From the cell containing the given text, extract its center point as [x, y] coordinate. 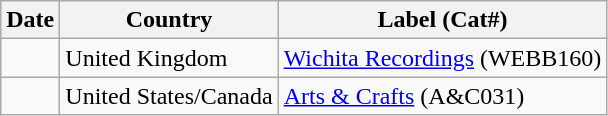
United Kingdom [169, 58]
Arts & Crafts (A&C031) [442, 96]
United States/Canada [169, 96]
Country [169, 20]
Wichita Recordings (WEBB160) [442, 58]
Label (Cat#) [442, 20]
Date [30, 20]
